Determine the [x, y] coordinate at the center of the cell enclosing the given text.  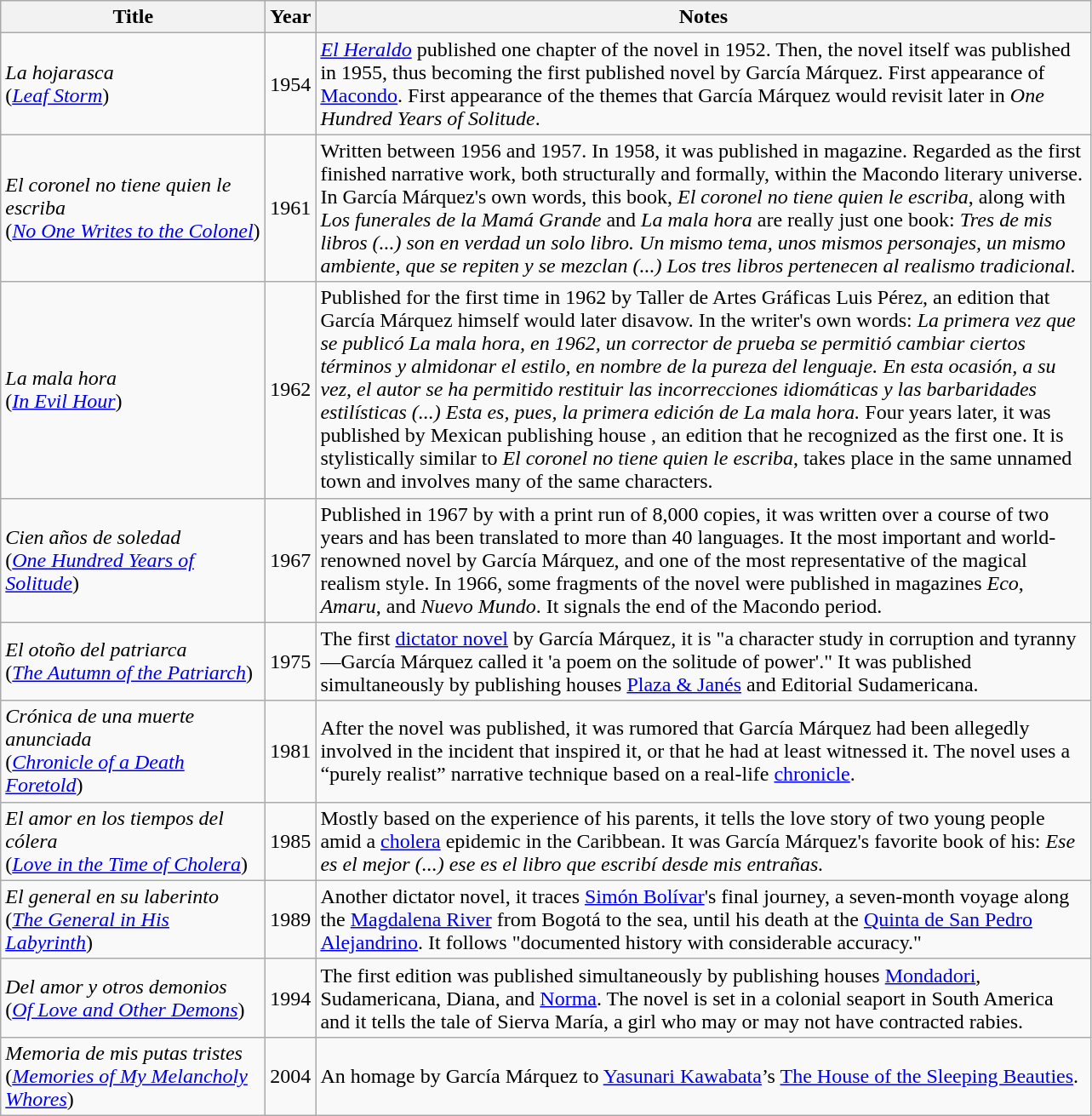
1994 [291, 998]
El general en su laberinto(The General in His Labyrinth) [133, 919]
El amor en los tiempos del cólera(Love in the Time of Cholera) [133, 841]
Title [133, 17]
La mala hora(In Evil Hour) [133, 390]
Cien años de soledad(One Hundred Years of Solitude) [133, 560]
An homage by García Márquez to Yasunari Kawabata’s The House of the Sleeping Beauties. [703, 1076]
1962 [291, 390]
Crónica de una muerte anunciada(Chronicle of a Death Foretold) [133, 751]
1989 [291, 919]
2004 [291, 1076]
1981 [291, 751]
Year [291, 17]
1975 [291, 661]
Notes [703, 17]
1985 [291, 841]
1967 [291, 560]
La hojarasca(Leaf Storm) [133, 83]
El coronel no tiene quien le escriba(No One Writes to the Colonel) [133, 208]
El otoño del patriarca(The Autumn of the Patriarch) [133, 661]
1961 [291, 208]
Memoria de mis putas tristes(Memories of My Melancholy Whores) [133, 1076]
Del amor y otros demonios(Of Love and Other Demons) [133, 998]
1954 [291, 83]
